Return the (X, Y) coordinate for the center point of the cell that contains the specified text.  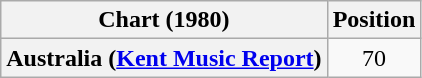
Position (374, 20)
Australia (Kent Music Report) (164, 58)
Chart (1980) (164, 20)
70 (374, 58)
